Provide the [x, y] coordinate of the cell's center where the given text is located.  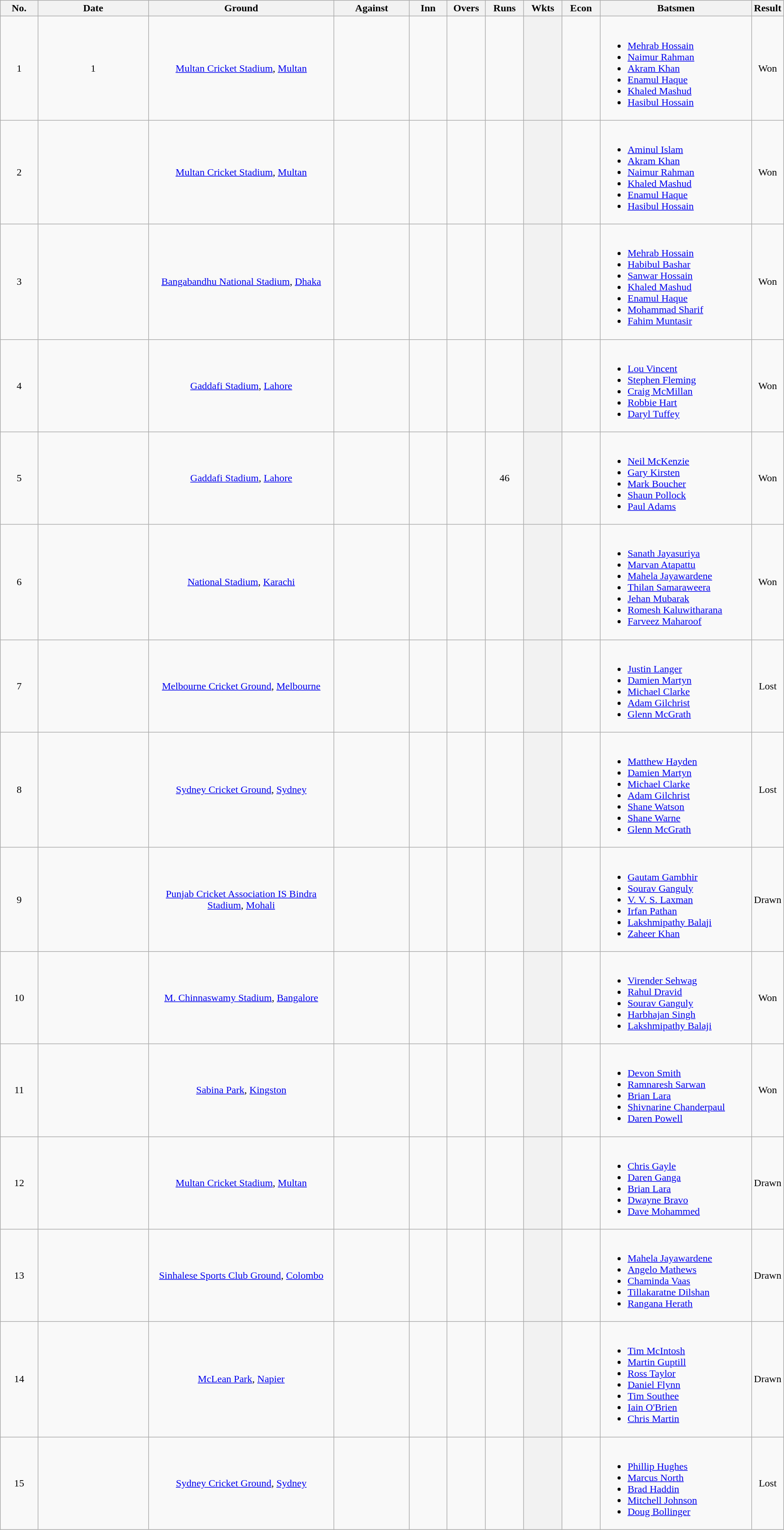
13 [19, 1276]
46 [504, 478]
Melbourne Cricket Ground, Melbourne [241, 686]
Neil McKenzieGary KirstenMark BoucherShaun PollockPaul Adams [676, 478]
Inn [428, 8]
Sabina Park, Kingston [241, 1090]
Against [372, 8]
Gautam GambhirSourav GangulyV. V. S. LaxmanIrfan PathanLakshmipathy BalajiZaheer Khan [676, 899]
Econ [581, 8]
M. Chinnaswamy Stadium, Bangalore [241, 998]
Devon SmithRamnaresh SarwanBrian LaraShivnarine ChanderpaulDaren Powell [676, 1090]
McLean Park, Napier [241, 1380]
Runs [504, 8]
Lou VincentStephen FlemingCraig McMillanRobbie HartDaryl Tuffey [676, 385]
Batsmen [676, 8]
Aminul IslamAkram KhanNaimur RahmanKhaled MashudEnamul HaqueHasibul Hossain [676, 172]
8 [19, 790]
No. [19, 8]
Overs [466, 8]
10 [19, 998]
Bangabandhu National Stadium, Dhaka [241, 281]
6 [19, 582]
Mahela JayawardeneAngelo MathewsChaminda VaasTillakaratne DilshanRangana Herath [676, 1276]
Phillip HughesMarcus NorthBrad HaddinMitchell JohnsonDoug Bollinger [676, 1484]
National Stadium, Karachi [241, 582]
Tim McIntoshMartin GuptillRoss TaylorDaniel FlynnTim SoutheeIain O'BrienChris Martin [676, 1380]
Wkts [543, 8]
Ground [241, 8]
11 [19, 1090]
15 [19, 1484]
Chris GayleDaren GangaBrian LaraDwayne BravoDave Mohammed [676, 1183]
Justin LangerDamien MartynMichael ClarkeAdam GilchristGlenn McGrath [676, 686]
Mehrab HossainNaimur RahmanAkram KhanEnamul HaqueKhaled MashudHasibul Hossain [676, 68]
Virender SehwagRahul DravidSourav GangulyHarbhajan SinghLakshmipathy Balaji [676, 998]
Mehrab HossainHabibul BasharSanwar HossainKhaled MashudEnamul HaqueMohammad SharifFahim Muntasir [676, 281]
2 [19, 172]
Sinhalese Sports Club Ground, Colombo [241, 1276]
Date [93, 8]
Sanath JayasuriyaMarvan AtapattuMahela JayawardeneThilan SamaraweeraJehan MubarakRomesh KaluwitharanaFarveez Maharoof [676, 582]
3 [19, 281]
Matthew HaydenDamien MartynMichael ClarkeAdam GilchristShane WatsonShane WarneGlenn McGrath [676, 790]
Result [768, 8]
14 [19, 1380]
9 [19, 899]
Punjab Cricket Association IS Bindra Stadium, Mohali [241, 899]
5 [19, 478]
12 [19, 1183]
4 [19, 385]
7 [19, 686]
